Locate the cell with the specified text and output its (X, Y) center coordinate. 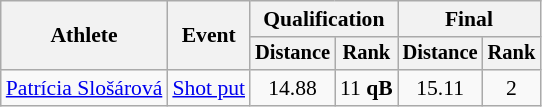
2 (512, 88)
Patrícia Slošárová (84, 88)
Athlete (84, 36)
Shot put (208, 88)
11 qB (366, 88)
Final (469, 19)
Event (208, 36)
Qualification (324, 19)
15.11 (440, 88)
14.88 (292, 88)
